Search for the cell housing the specified text and yield its (X, Y) center coordinate. 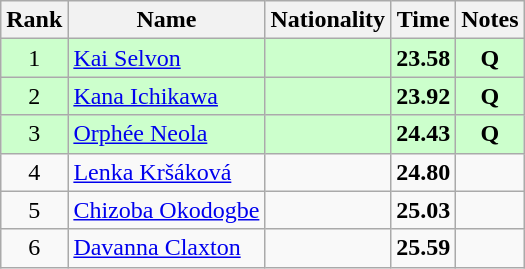
Nationality (328, 20)
Davanna Claxton (166, 248)
Chizoba Okodogbe (166, 210)
Lenka Kršáková (166, 172)
Time (424, 20)
2 (34, 96)
Orphée Neola (166, 134)
Rank (34, 20)
Notes (490, 20)
Kana Ichikawa (166, 96)
25.03 (424, 210)
25.59 (424, 248)
24.80 (424, 172)
23.58 (424, 58)
6 (34, 248)
Name (166, 20)
Kai Selvon (166, 58)
24.43 (424, 134)
3 (34, 134)
5 (34, 210)
4 (34, 172)
1 (34, 58)
23.92 (424, 96)
